Pinpoint the cell where the given text exists, returning its [X, Y] midpoint coordinate. 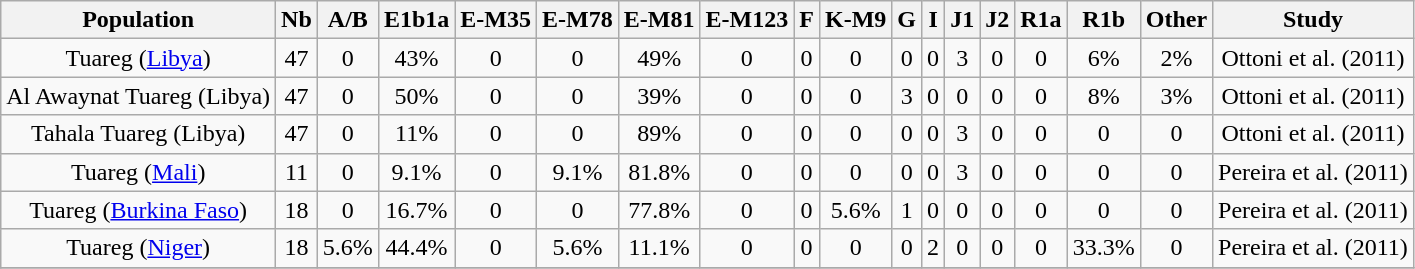
F [807, 20]
2% [1176, 58]
Tuareg (Niger) [138, 248]
50% [416, 96]
44.4% [416, 248]
77.8% [659, 210]
E-M78 [578, 20]
1 [907, 210]
Other [1176, 20]
6% [1104, 58]
3% [1176, 96]
R1b [1104, 20]
I [934, 20]
J1 [962, 20]
Nb [297, 20]
Study [1314, 20]
E-M35 [496, 20]
11% [416, 134]
43% [416, 58]
81.8% [659, 172]
Tuareg (Libya) [138, 58]
K-M9 [855, 20]
J2 [998, 20]
Tahala Tuareg (Libya) [138, 134]
Population [138, 20]
Al Awaynat Tuareg (Libya) [138, 96]
16.7% [416, 210]
Tuareg (Burkina Faso) [138, 210]
33.3% [1104, 248]
E-M123 [747, 20]
11.1% [659, 248]
11 [297, 172]
39% [659, 96]
G [907, 20]
E-M81 [659, 20]
2 [934, 248]
49% [659, 58]
E1b1a [416, 20]
89% [659, 134]
Tuareg (Mali) [138, 172]
A/B [348, 20]
R1a [1041, 20]
8% [1104, 96]
